Return [x, y] of the center of cell containing provided text 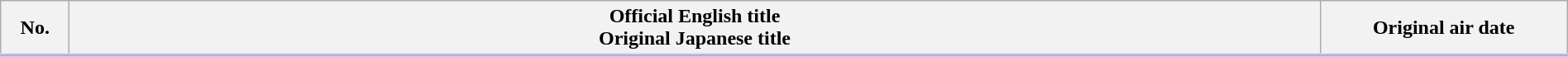
No. [35, 28]
Official English titleOriginal Japanese title [695, 28]
Original air date [1444, 28]
